Provide the (X, Y) coordinate of the cell's center where the given text is located.  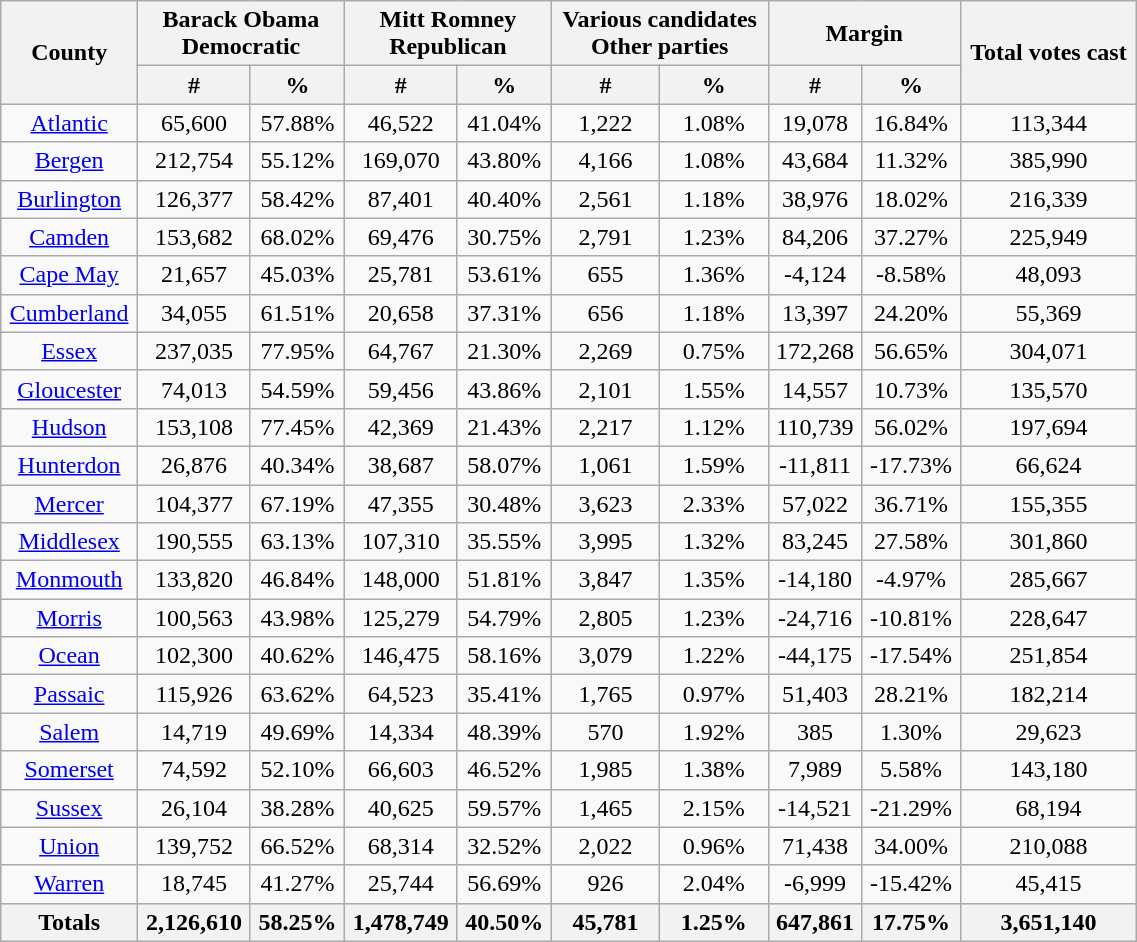
7,989 (815, 770)
3,623 (605, 503)
87,401 (400, 199)
Salem (70, 732)
56.65% (911, 351)
48.39% (504, 732)
1.55% (714, 389)
Essex (70, 351)
66,624 (1048, 465)
45.03% (297, 275)
125,279 (400, 618)
104,377 (194, 503)
1.35% (714, 580)
225,949 (1048, 237)
40.62% (297, 656)
21.30% (504, 351)
10.73% (911, 389)
Camden (70, 237)
43.86% (504, 389)
172,268 (815, 351)
35.41% (504, 694)
251,854 (1048, 656)
16.84% (911, 123)
74,013 (194, 389)
58.16% (504, 656)
46.52% (504, 770)
Ocean (70, 656)
1.59% (714, 465)
13,397 (815, 313)
49.69% (297, 732)
143,180 (1048, 770)
133,820 (194, 580)
Hunterdon (70, 465)
30.75% (504, 237)
64,767 (400, 351)
Cumberland (70, 313)
Mercer (70, 503)
17.75% (911, 922)
59.57% (504, 808)
18,745 (194, 884)
63.62% (297, 694)
1,222 (605, 123)
-24,716 (815, 618)
656 (605, 313)
25,781 (400, 275)
68,194 (1048, 808)
Various candidatesOther parties (660, 34)
304,071 (1048, 351)
36.71% (911, 503)
1,465 (605, 808)
43.80% (504, 161)
135,570 (1048, 389)
45,781 (605, 922)
301,860 (1048, 542)
-4.97% (911, 580)
113,344 (1048, 123)
46.84% (297, 580)
28.21% (911, 694)
197,694 (1048, 427)
66,603 (400, 770)
5.58% (911, 770)
2,269 (605, 351)
2,561 (605, 199)
84,206 (815, 237)
11.32% (911, 161)
43.98% (297, 618)
45,415 (1048, 884)
14,557 (815, 389)
1.25% (714, 922)
77.95% (297, 351)
Warren (70, 884)
24.20% (911, 313)
43,684 (815, 161)
58.42% (297, 199)
385,990 (1048, 161)
-44,175 (815, 656)
61.51% (297, 313)
69,476 (400, 237)
1.36% (714, 275)
40.50% (504, 922)
83,245 (815, 542)
107,310 (400, 542)
Sussex (70, 808)
Middlesex (70, 542)
102,300 (194, 656)
-15.42% (911, 884)
-10.81% (911, 618)
14,719 (194, 732)
210,088 (1048, 846)
29,623 (1048, 732)
55.12% (297, 161)
Totals (70, 922)
Union (70, 846)
285,667 (1048, 580)
385 (815, 732)
48,093 (1048, 275)
-17.73% (911, 465)
-14,180 (815, 580)
Bergen (70, 161)
Somerset (70, 770)
42,369 (400, 427)
51.81% (504, 580)
35.55% (504, 542)
25,744 (400, 884)
-14,521 (815, 808)
100,563 (194, 618)
1,061 (605, 465)
926 (605, 884)
3,995 (605, 542)
64,523 (400, 694)
139,752 (194, 846)
0.75% (714, 351)
65,600 (194, 123)
34.00% (911, 846)
-11,811 (815, 465)
37.31% (504, 313)
19,078 (815, 123)
54.79% (504, 618)
1.30% (911, 732)
74,592 (194, 770)
2.15% (714, 808)
32.52% (504, 846)
155,355 (1048, 503)
68.02% (297, 237)
Barack ObamaDemocratic (242, 34)
-4,124 (815, 275)
38,976 (815, 199)
30.48% (504, 503)
38.28% (297, 808)
110,739 (815, 427)
182,214 (1048, 694)
2.04% (714, 884)
63.13% (297, 542)
Gloucester (70, 389)
-17.54% (911, 656)
57.88% (297, 123)
71,438 (815, 846)
41.04% (504, 123)
-8.58% (911, 275)
40.34% (297, 465)
46,522 (400, 123)
2,022 (605, 846)
2,101 (605, 389)
2,791 (605, 237)
1.32% (714, 542)
77.45% (297, 427)
Monmouth (70, 580)
37.27% (911, 237)
21.43% (504, 427)
153,108 (194, 427)
153,682 (194, 237)
1.22% (714, 656)
212,754 (194, 161)
34,055 (194, 313)
66.52% (297, 846)
56.69% (504, 884)
655 (605, 275)
68,314 (400, 846)
41.27% (297, 884)
Total votes cast (1048, 52)
Mitt RomneyRepublican (448, 34)
58.07% (504, 465)
51,403 (815, 694)
27.58% (911, 542)
2.33% (714, 503)
26,104 (194, 808)
20,658 (400, 313)
0.96% (714, 846)
647,861 (815, 922)
2,126,610 (194, 922)
1,985 (605, 770)
190,555 (194, 542)
1.12% (714, 427)
26,876 (194, 465)
228,647 (1048, 618)
237,035 (194, 351)
55,369 (1048, 313)
Margin (864, 34)
47,355 (400, 503)
Morris (70, 618)
21,657 (194, 275)
Cape May (70, 275)
67.19% (297, 503)
Atlantic (70, 123)
1.92% (714, 732)
57,022 (815, 503)
216,339 (1048, 199)
1.38% (714, 770)
1,478,749 (400, 922)
Hudson (70, 427)
Burlington (70, 199)
40,625 (400, 808)
115,926 (194, 694)
-21.29% (911, 808)
18.02% (911, 199)
126,377 (194, 199)
3,651,140 (1048, 922)
53.61% (504, 275)
0.97% (714, 694)
146,475 (400, 656)
2,805 (605, 618)
148,000 (400, 580)
570 (605, 732)
3,847 (605, 580)
58.25% (297, 922)
54.59% (297, 389)
59,456 (400, 389)
4,166 (605, 161)
56.02% (911, 427)
3,079 (605, 656)
County (70, 52)
2,217 (605, 427)
1,765 (605, 694)
14,334 (400, 732)
-6,999 (815, 884)
40.40% (504, 199)
Passaic (70, 694)
52.10% (297, 770)
38,687 (400, 465)
169,070 (400, 161)
